Find where the given text appears and provide that cell's center as [x, y] coordinate. 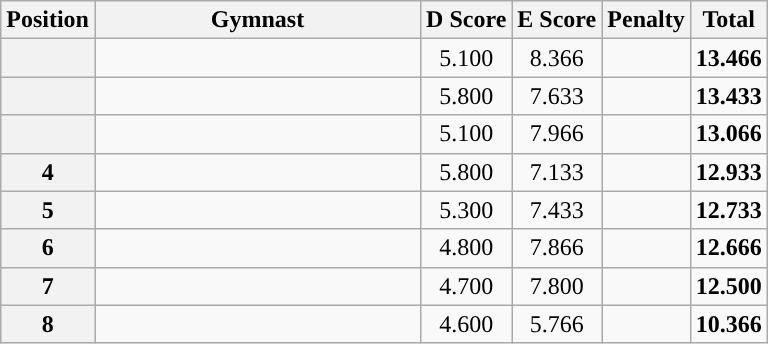
7.966 [557, 134]
Penalty [646, 20]
13.066 [728, 134]
12.500 [728, 286]
4.700 [466, 286]
4 [48, 172]
8.366 [557, 58]
Position [48, 20]
Gymnast [257, 20]
4.600 [466, 324]
8 [48, 324]
5 [48, 210]
13.433 [728, 96]
4.800 [466, 248]
5.766 [557, 324]
13.466 [728, 58]
6 [48, 248]
D Score [466, 20]
12.666 [728, 248]
7.866 [557, 248]
E Score [557, 20]
7.433 [557, 210]
7.633 [557, 96]
10.366 [728, 324]
12.933 [728, 172]
12.733 [728, 210]
5.300 [466, 210]
Total [728, 20]
7.133 [557, 172]
7 [48, 286]
7.800 [557, 286]
